Provide the (X, Y) coordinate of the cell's center where the given text is located.  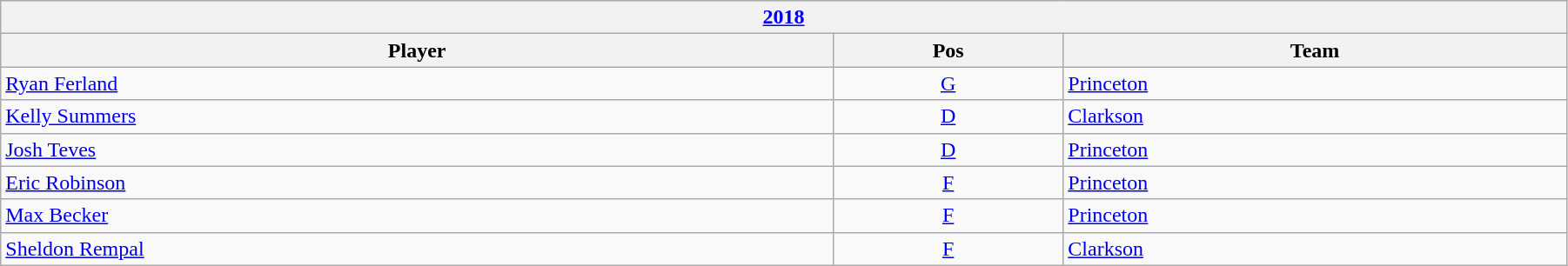
Team (1316, 50)
Josh Teves (418, 150)
2018 (784, 17)
Eric Robinson (418, 183)
Pos (948, 50)
Sheldon Rempal (418, 249)
Max Becker (418, 216)
Player (418, 50)
G (948, 83)
Ryan Ferland (418, 83)
Kelly Summers (418, 116)
